Provide the [X, Y] coordinate of the cell's center where the given text is located.  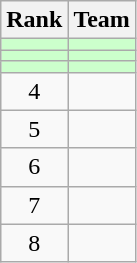
Rank [34, 20]
8 [34, 243]
4 [34, 91]
7 [34, 205]
Team [102, 20]
5 [34, 129]
6 [34, 167]
